Capture the cell that displays the provided text and extract its (x, y) central coordinate. 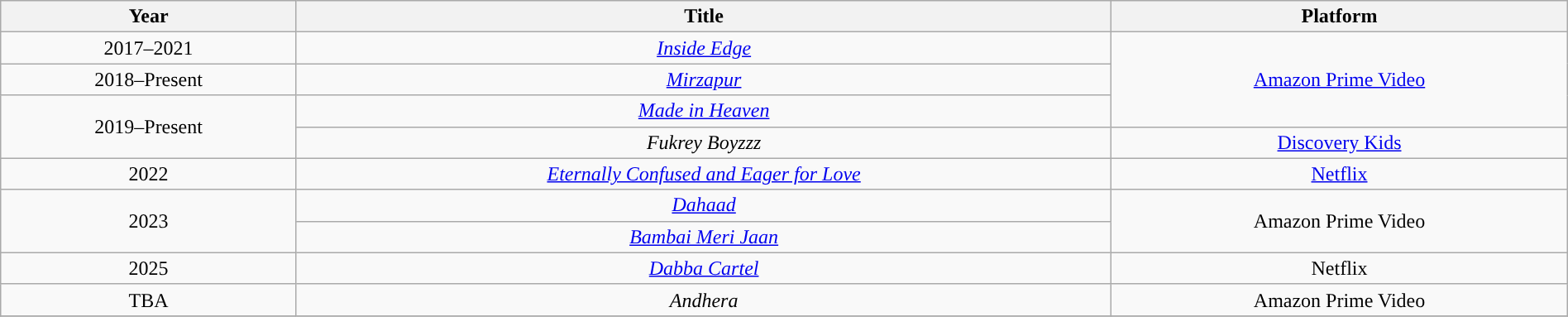
Fukrey Boyzzz (703, 142)
Andhera (703, 300)
Eternally Confused and Eager for Love (703, 174)
Mirzapur (703, 79)
2025 (149, 268)
2017–2021 (149, 48)
Bambai Meri Jaan (703, 237)
Year (149, 17)
2018–Present (149, 79)
Made in Heaven (703, 111)
2019–Present (149, 127)
Platform (1340, 17)
TBA (149, 300)
2023 (149, 221)
2022 (149, 174)
Discovery Kids (1340, 142)
Title (703, 17)
Dahaad (703, 205)
Dabba Cartel (703, 268)
Inside Edge (703, 48)
